Determine the (x, y) coordinate at the center of the cell enclosing the given text.  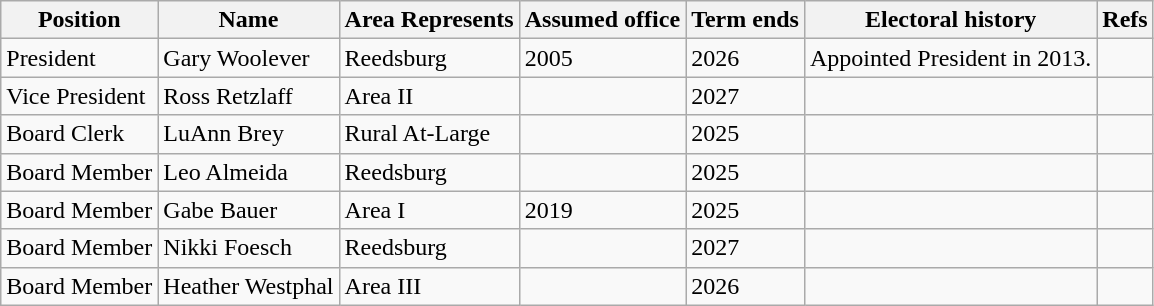
2019 (602, 210)
Nikki Foesch (248, 248)
Appointed President in 2013. (950, 58)
Name (248, 20)
Refs (1125, 20)
2005 (602, 58)
Vice President (80, 96)
Gabe Bauer (248, 210)
Heather Westphal (248, 286)
Area Represents (429, 20)
Area III (429, 286)
Rural At-Large (429, 134)
Position (80, 20)
Electoral history (950, 20)
Assumed office (602, 20)
President (80, 58)
Ross Retzlaff (248, 96)
Gary Woolever (248, 58)
Board Clerk (80, 134)
Area I (429, 210)
LuAnn Brey (248, 134)
Leo Almeida (248, 172)
Term ends (746, 20)
Area II (429, 96)
